Output the [X, Y] coordinate of the center of the cell containing the given text.  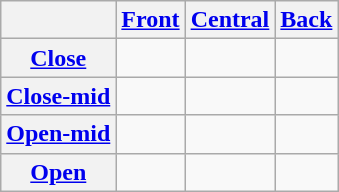
Open-mid [58, 134]
Close [58, 58]
Central [230, 20]
Front [150, 20]
Back [306, 20]
Open [58, 172]
Close-mid [58, 96]
